Identify which cell holds the provided text, then report its [x, y] central coordinate. 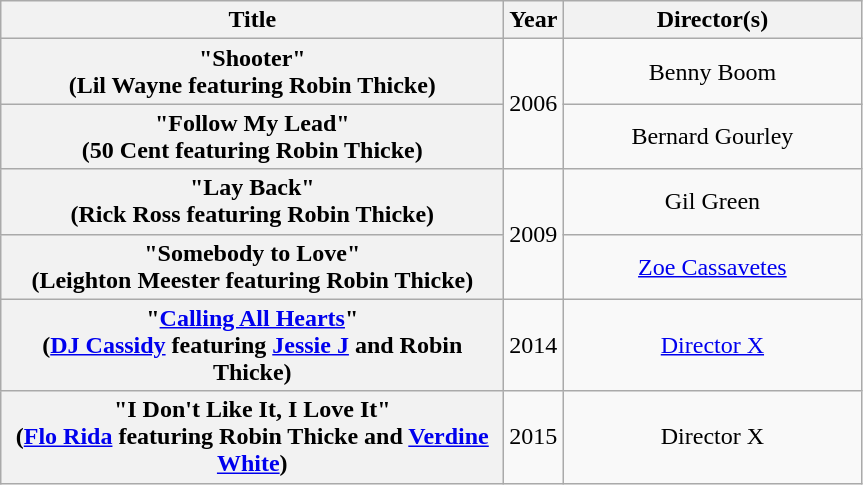
"Calling All Hearts"(DJ Cassidy featuring Jessie J and Robin Thicke) [252, 345]
"Shooter"(Lil Wayne featuring Robin Thicke) [252, 72]
"I Don't Like It, I Love It"(Flo Rida featuring Robin Thicke and Verdine White) [252, 437]
"Somebody to Love"(Leighton Meester featuring Robin Thicke) [252, 266]
2009 [534, 234]
2014 [534, 345]
Director(s) [712, 20]
Bernard Gourley [712, 136]
Zoe Cassavetes [712, 266]
Benny Boom [712, 72]
"Follow My Lead"(50 Cent featuring Robin Thicke) [252, 136]
Title [252, 20]
Gil Green [712, 202]
2015 [534, 437]
2006 [534, 104]
Year [534, 20]
"Lay Back"(Rick Ross featuring Robin Thicke) [252, 202]
